Pinpoint the cell where the given text exists, returning its [x, y] midpoint coordinate. 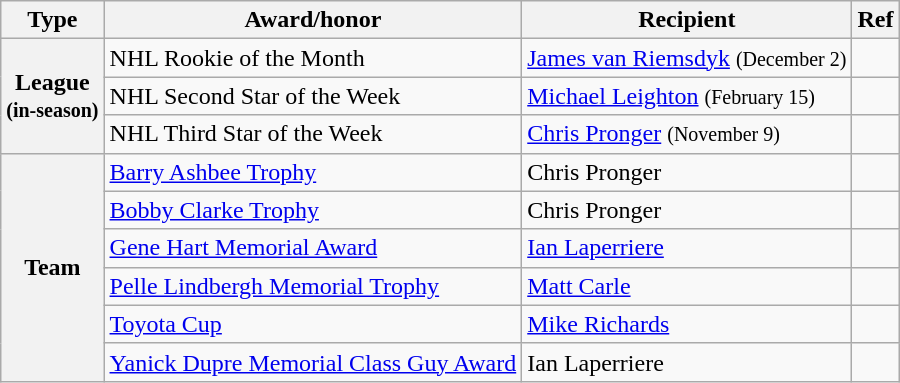
NHL Third Star of the Week [313, 134]
Michael Leighton (February 15) [687, 96]
Barry Ashbee Trophy [313, 172]
League(in-season) [52, 96]
Matt Carle [687, 286]
NHL Rookie of the Month [313, 58]
James van Riemsdyk (December 2) [687, 58]
Gene Hart Memorial Award [313, 248]
Chris Pronger (November 9) [687, 134]
Mike Richards [687, 324]
Team [52, 267]
Yanick Dupre Memorial Class Guy Award [313, 362]
Pelle Lindbergh Memorial Trophy [313, 286]
Toyota Cup [313, 324]
NHL Second Star of the Week [313, 96]
Recipient [687, 20]
Type [52, 20]
Award/honor [313, 20]
Bobby Clarke Trophy [313, 210]
Ref [876, 20]
